Locate the cell with the specified text and output its [X, Y] center coordinate. 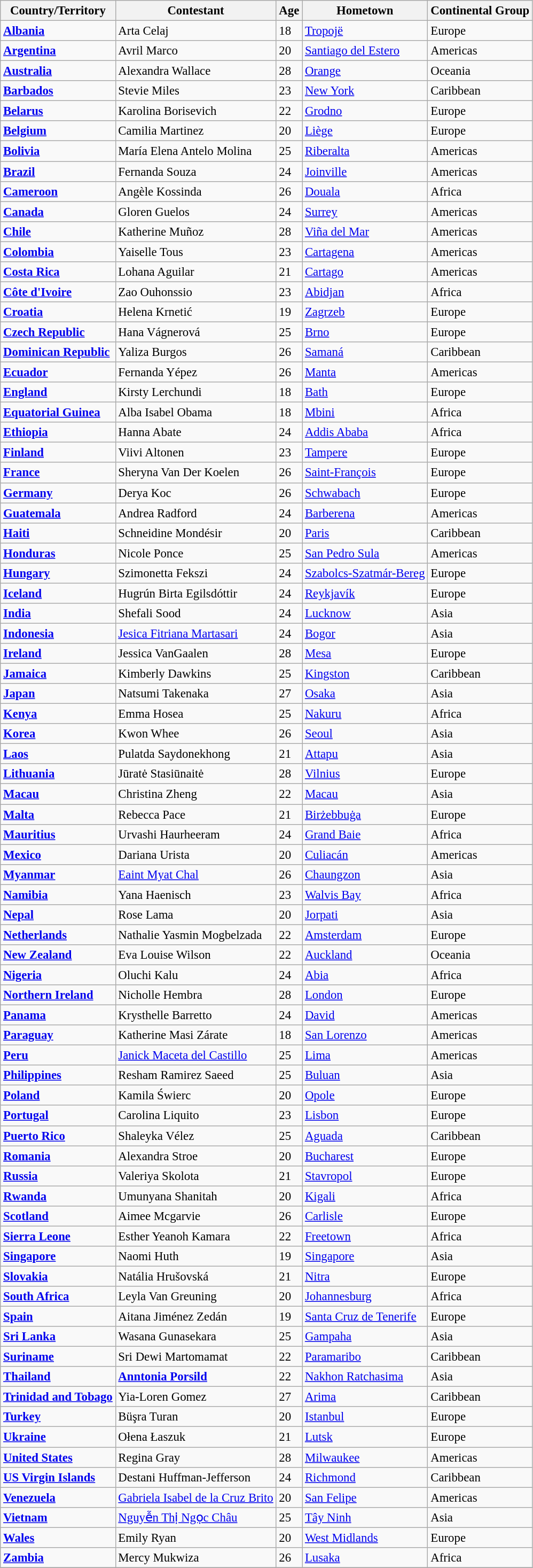
England [58, 392]
Orange [365, 71]
Colombia [58, 252]
Kingston [365, 674]
Kirsty Lerchundi [195, 392]
Brazil [58, 172]
Freetown [365, 1236]
Hana Vágnerová [195, 332]
Walvis Bay [365, 895]
Nakuru [365, 714]
Nepal [58, 915]
Auckland [365, 955]
Angèle Kossinda [195, 191]
New York [365, 91]
Ethiopia [58, 432]
Rose Lama [195, 915]
Eva Louise Wilson [195, 955]
Nigeria [58, 975]
Jamaica [58, 674]
Viña del Mar [365, 231]
Turkey [58, 1417]
Lusaka [365, 1558]
Lithuania [58, 774]
Pulatda Saydonekhong [195, 754]
Zagrzeb [365, 312]
Sri Dewi Martomamat [195, 1357]
Paris [365, 533]
Grand Baie [365, 834]
Aguada [365, 1136]
Umunyana Shanitah [195, 1196]
Ołena Łaszuk [195, 1437]
Zao Ouhonssio [195, 292]
Yana Haenisch [195, 895]
Stavropol [365, 1176]
Regina Gray [195, 1457]
Zambia [58, 1558]
Rwanda [58, 1196]
Riberalta [365, 151]
Avril Marco [195, 51]
Australia [58, 71]
Côte d'Ivoire [58, 292]
Yaliza Burgos [195, 352]
Büşra Turan [195, 1417]
Bolivia [58, 151]
Fernanda Yépez [195, 372]
Jorpati [365, 915]
Hanna Abate [195, 432]
Wales [58, 1538]
Mexico [58, 855]
Portugal [58, 1116]
Natália Hrušovská [195, 1276]
Camilia Martinez [195, 131]
Cartagena [365, 252]
Sierra Leone [58, 1236]
San Felipe [365, 1497]
Dominican Republic [58, 352]
Helena Krnetić [195, 312]
Chaungzon [365, 874]
Hometown [365, 11]
Katherine Masi Zárate [195, 1035]
Lima [365, 1055]
Age [289, 11]
Canada [58, 212]
Arta Celaj [195, 31]
Alba Isabel Obama [195, 413]
Belarus [58, 111]
Urvashi Haurheeram [195, 834]
Valeriya Skolota [195, 1176]
Aimee Mcgarvie [195, 1216]
San Pedro Sula [365, 553]
Chile [58, 231]
US Virgin Islands [58, 1477]
Christina Zheng [195, 794]
Gloren Guelos [195, 212]
Seoul [365, 734]
Ukraine [58, 1437]
Ecuador [58, 372]
United States [58, 1457]
Brno [365, 332]
Vietnam [58, 1517]
Sheryna Van Der Koelen [195, 473]
Northern Ireland [58, 995]
Peru [58, 1055]
Indonesia [58, 633]
Lisbon [365, 1116]
Costa Rica [58, 272]
Birżebbuġa [365, 814]
Schwabach [365, 493]
Destani Huffman-Jefferson [195, 1477]
West Midlands [365, 1538]
Abia [365, 975]
Kamila Świerc [195, 1096]
Surrey [365, 212]
Shefali Sood [195, 614]
Natsumi Takenaka [195, 694]
Karolina Borisevich [195, 111]
Cameroon [58, 191]
Jūratė Stasiūnaitė [195, 774]
Mesa [365, 654]
Lucknow [365, 614]
Andrea Radford [195, 513]
Argentina [58, 51]
Saint-François [365, 473]
Kenya [58, 714]
Milwaukee [365, 1457]
Romania [58, 1156]
Myanmar [58, 874]
Croatia [58, 312]
Namibia [58, 895]
Johannesburg [365, 1297]
Hungary [58, 573]
Alexandra Wallace [195, 71]
Leyla Van Greuning [195, 1297]
Equatorial Guinea [58, 413]
Iceland [58, 593]
Nitra [365, 1276]
Attapu [365, 754]
Douala [365, 191]
Naomi Huth [195, 1256]
Joinville [365, 172]
Rebecca Pace [195, 814]
Bath [365, 392]
Hugrún Birta Egilsdóttir [195, 593]
Nicole Ponce [195, 553]
Shaleyka Vélez [195, 1136]
Barberena [365, 513]
Puerto Rico [58, 1136]
Panama [58, 1015]
Contestant [195, 11]
Esther Yeanoh Kamara [195, 1236]
Korea [58, 734]
Trinidad and Tobago [58, 1397]
Tây Ninh [365, 1517]
Tampere [365, 453]
Ireland [58, 654]
Nicholle Hembra [195, 995]
Anntonia Porsild [195, 1377]
Carolina Liquito [195, 1116]
Dariana Urista [195, 855]
Scotland [58, 1216]
Yaiselle Tous [195, 252]
Addis Ababa [365, 432]
Gabriela Isabel de la Cruz Brito [195, 1497]
Spain [58, 1317]
South Africa [58, 1297]
Culiacán [365, 855]
Katherine Muñoz [195, 231]
Szabolcs-Szatmár-Bereg [365, 573]
Yia-Loren Gomez [195, 1397]
Schneidine Mondésir [195, 533]
Jesica Fitriana Martasari [195, 633]
Richmond [365, 1477]
Samaná [365, 352]
Wasana Gunasekara [195, 1337]
Amsterdam [365, 935]
Mbini [365, 413]
Fernanda Souza [195, 172]
India [58, 614]
Mauritius [58, 834]
Alexandra Stroe [195, 1156]
Lohana Aguilar [195, 272]
Germany [58, 493]
Abidjan [365, 292]
Eaint Myat Chal [195, 874]
Stevie Miles [195, 91]
Jessica VanGaalen [195, 654]
London [365, 995]
Carlisle [365, 1216]
Lutsk [365, 1437]
Albania [58, 31]
San Lorenzo [365, 1035]
Opole [365, 1096]
Czech Republic [58, 332]
Bogor [365, 633]
Paraguay [58, 1035]
Kigali [365, 1196]
Continental Group [480, 11]
Sri Lanka [58, 1337]
Mercy Mukwiza [195, 1558]
Belgium [58, 131]
Russia [58, 1176]
Oluchi Kalu [195, 975]
Philippines [58, 1075]
Emily Ryan [195, 1538]
Kimberly Dawkins [195, 674]
Nathalie Yasmin Mogbelzada [195, 935]
Vilnius [365, 774]
Emma Hosea [195, 714]
Bucharest [365, 1156]
Tropojë [365, 31]
Finland [58, 453]
Osaka [365, 694]
Haiti [58, 533]
Thailand [58, 1377]
Slovakia [58, 1276]
Aitana Jiménez Zedán [195, 1317]
Istanbul [365, 1417]
Resham Ramirez Saeed [195, 1075]
France [58, 473]
María Elena Antelo Molina [195, 151]
Arima [365, 1397]
Manta [365, 372]
Guatemala [58, 513]
Cartago [365, 272]
Santa Cruz de Tenerife [365, 1317]
Kwon Whee [195, 734]
Paramaribo [365, 1357]
Laos [58, 754]
Poland [58, 1096]
Liège [365, 131]
Netherlands [58, 935]
Reykjavík [365, 593]
Buluan [365, 1075]
Japan [58, 694]
David [365, 1015]
Derya Koc [195, 493]
New Zealand [58, 955]
Szimonetta Fekszi [195, 573]
Gampaha [365, 1337]
Viivi Altonen [195, 453]
Malta [58, 814]
Santiago del Estero [365, 51]
Venezuela [58, 1497]
Barbados [58, 91]
Country/Territory [58, 11]
Suriname [58, 1357]
Krysthelle Barretto [195, 1015]
Grodno [365, 111]
Honduras [58, 553]
Nguyễn Thị Ngọc Châu [195, 1517]
Janick Maceta del Castillo [195, 1055]
Nakhon Ratchasima [365, 1377]
